Pinpoint the cell where the given text exists, returning its [x, y] midpoint coordinate. 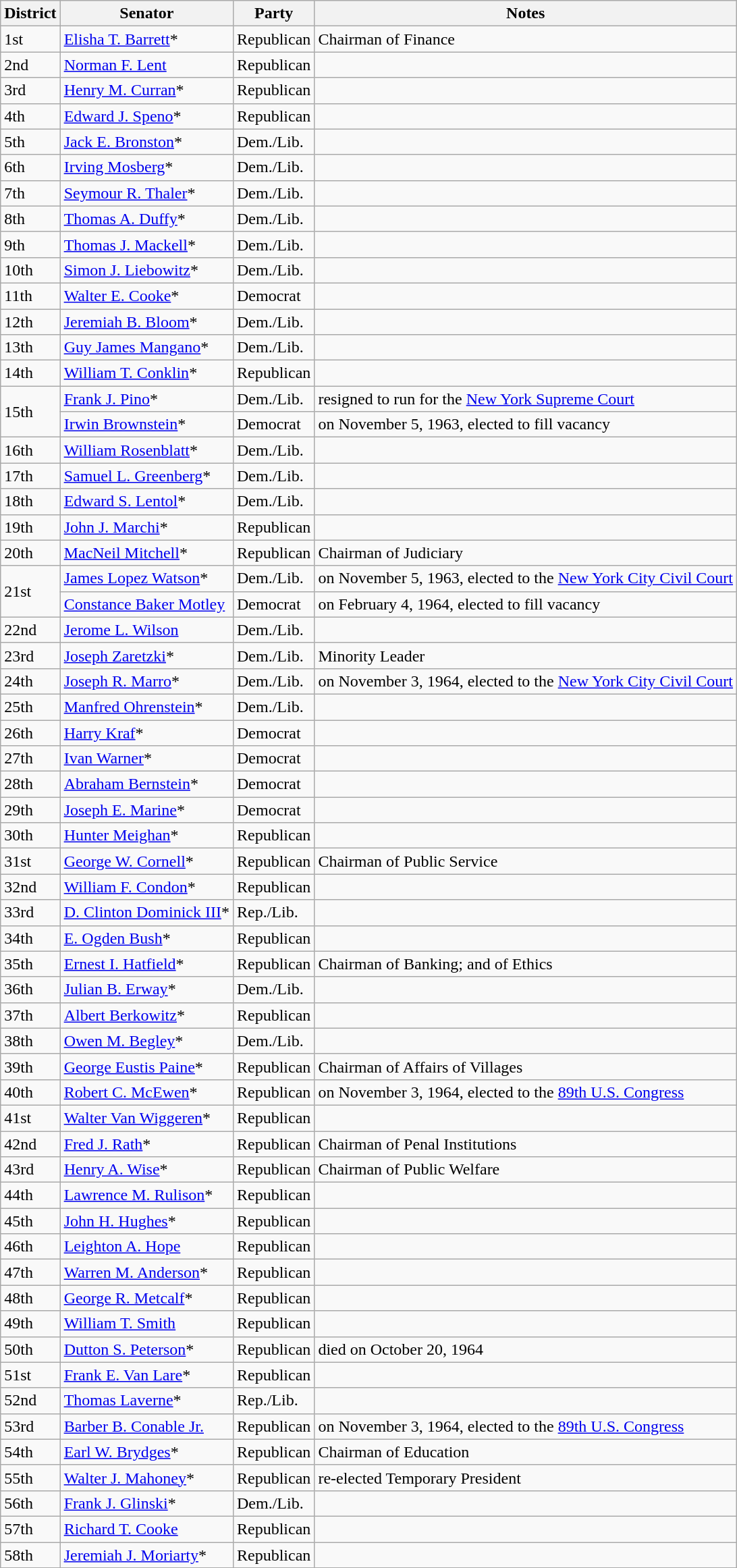
Chairman of Affairs of Villages [526, 1066]
Minority Leader [526, 655]
Jeremiah B. Bloom* [146, 322]
District [30, 13]
12th [30, 322]
16th [30, 450]
Walter Van Wiggeren* [146, 1118]
6th [30, 167]
3rd [30, 90]
Earl W. Brydges* [146, 1452]
Frank E. Van Lare* [146, 1375]
Ernest I. Hatfield* [146, 964]
Irwin Brownstein* [146, 425]
13th [30, 348]
Thomas J. Mackell* [146, 244]
William T. Conklin* [146, 373]
9th [30, 244]
30th [30, 836]
Guy James Mangano* [146, 348]
Lawrence M. Rulison* [146, 1195]
28th [30, 784]
died on October 20, 1964 [526, 1349]
7th [30, 193]
Thomas Laverne* [146, 1401]
Jeremiah J. Moriarty* [146, 1555]
21st [30, 591]
42nd [30, 1144]
26th [30, 732]
23rd [30, 655]
D. Clinton Dominick III* [146, 913]
40th [30, 1092]
38th [30, 1041]
Elisha T. Barrett* [146, 39]
Albert Berkowitz* [146, 1015]
19th [30, 527]
20th [30, 553]
MacNeil Mitchell* [146, 553]
51st [30, 1375]
5th [30, 142]
35th [30, 964]
14th [30, 373]
resigned to run for the New York Supreme Court [526, 399]
46th [30, 1247]
Notes [526, 13]
Chairman of Finance [526, 39]
Dutton S. Peterson* [146, 1349]
William Rosenblatt* [146, 450]
Manfred Ohrenstein* [146, 707]
45th [30, 1221]
Jack E. Bronston* [146, 142]
25th [30, 707]
Norman F. Lent [146, 65]
Harry Kraf* [146, 732]
Chairman of Public Welfare [526, 1170]
27th [30, 759]
Joseph Zaretzki* [146, 655]
Edward J. Speno* [146, 116]
Walter J. Mahoney* [146, 1478]
52nd [30, 1401]
Party [273, 13]
Barber B. Conable Jr. [146, 1426]
Ivan Warner* [146, 759]
E. Ogden Bush* [146, 938]
29th [30, 810]
John J. Marchi* [146, 527]
17th [30, 476]
22nd [30, 630]
36th [30, 990]
Chairman of Banking; and of Ethics [526, 964]
56th [30, 1503]
William F. Condon* [146, 887]
Simon J. Liebowitz* [146, 270]
Jerome L. Wilson [146, 630]
43rd [30, 1170]
41st [30, 1118]
Abraham Bernstein* [146, 784]
48th [30, 1298]
4th [30, 116]
39th [30, 1066]
10th [30, 270]
Joseph E. Marine* [146, 810]
Owen M. Begley* [146, 1041]
Richard T. Cooke [146, 1529]
Henry M. Curran* [146, 90]
Seymour R. Thaler* [146, 193]
37th [30, 1015]
Hunter Meighan* [146, 836]
Robert C. McEwen* [146, 1092]
Edward S. Lentol* [146, 502]
55th [30, 1478]
George W. Cornell* [146, 861]
58th [30, 1555]
Fred J. Rath* [146, 1144]
44th [30, 1195]
Thomas A. Duffy* [146, 219]
on November 3, 1964, elected to the New York City Civil Court [526, 681]
William T. Smith [146, 1324]
47th [30, 1272]
34th [30, 938]
Irving Mosberg* [146, 167]
re-elected Temporary President [526, 1478]
James Lopez Watson* [146, 578]
32nd [30, 887]
Henry A. Wise* [146, 1170]
24th [30, 681]
George R. Metcalf* [146, 1298]
Frank J. Pino* [146, 399]
1st [30, 39]
Senator [146, 13]
49th [30, 1324]
Warren M. Anderson* [146, 1272]
Frank J. Glinski* [146, 1503]
57th [30, 1529]
11th [30, 296]
Joseph R. Marro* [146, 681]
15th [30, 412]
John H. Hughes* [146, 1221]
on November 5, 1963, elected to the New York City Civil Court [526, 578]
Chairman of Penal Institutions [526, 1144]
George Eustis Paine* [146, 1066]
31st [30, 861]
33rd [30, 913]
Chairman of Education [526, 1452]
50th [30, 1349]
Constance Baker Motley [146, 604]
Chairman of Judiciary [526, 553]
54th [30, 1452]
53rd [30, 1426]
Leighton A. Hope [146, 1247]
Chairman of Public Service [526, 861]
Samuel L. Greenberg* [146, 476]
18th [30, 502]
2nd [30, 65]
Julian B. Erway* [146, 990]
Walter E. Cooke* [146, 296]
8th [30, 219]
on February 4, 1964, elected to fill vacancy [526, 604]
on November 5, 1963, elected to fill vacancy [526, 425]
